Find where the given text appears and provide that cell's center as [X, Y] coordinate. 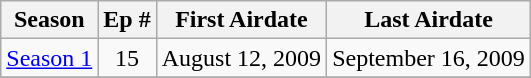
First Airdate [241, 20]
15 [127, 58]
Last Airdate [429, 20]
September 16, 2009 [429, 58]
Season 1 [50, 58]
Season [50, 20]
Ep # [127, 20]
August 12, 2009 [241, 58]
